From the cell containing the given text, extract its center point as (x, y) coordinate. 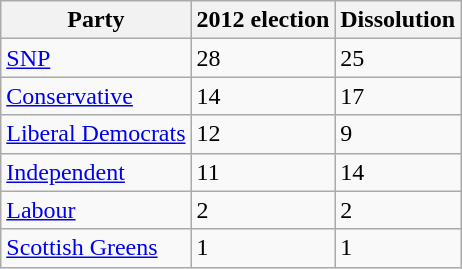
Independent (96, 172)
Party (96, 20)
Conservative (96, 96)
17 (398, 96)
Dissolution (398, 20)
9 (398, 134)
11 (263, 172)
25 (398, 58)
Scottish Greens (96, 248)
2012 election (263, 20)
28 (263, 58)
12 (263, 134)
SNP (96, 58)
Labour (96, 210)
Liberal Democrats (96, 134)
